Capture the cell that displays the provided text and extract its (X, Y) central coordinate. 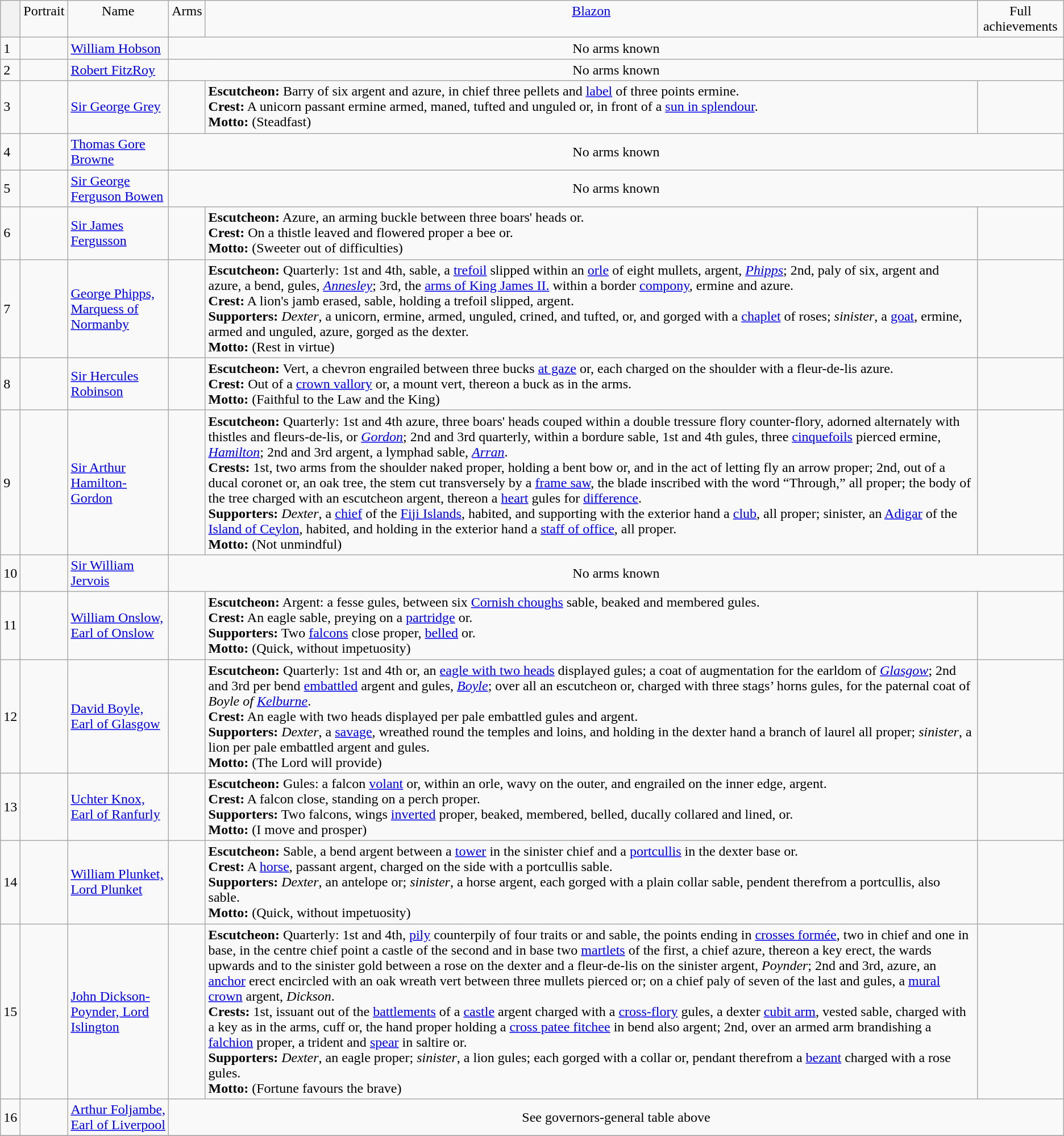
David Boyle, Earl of Glasgow (118, 716)
Sir Hercules Robinson (118, 384)
See governors-general table above (616, 1118)
George Phipps, Marquess of Normanby (118, 308)
Sir George Ferguson Bowen (118, 189)
Uchter Knox, Earl of Ranfurly (118, 807)
5 (10, 189)
Sir Arthur Hamilton-Gordon (118, 482)
Name (118, 19)
Blazon (591, 19)
Thomas Gore Browne (118, 151)
William Plunket, Lord Plunket (118, 882)
Full achievements (1020, 19)
10 (10, 573)
16 (10, 1118)
Robert FitzRoy (118, 70)
4 (10, 151)
14 (10, 882)
Sir George Grey (118, 107)
15 (10, 1011)
Portrait (44, 19)
7 (10, 308)
8 (10, 384)
3 (10, 107)
Arms (187, 19)
6 (10, 233)
2 (10, 70)
12 (10, 716)
13 (10, 807)
William Hobson (118, 48)
11 (10, 625)
1 (10, 48)
John Dickson-Poynder, Lord Islington (118, 1011)
Sir William Jervois (118, 573)
Sir James Fergusson (118, 233)
Arthur Foljambe, Earl of Liverpool (118, 1118)
9 (10, 482)
William Onslow, Earl of Onslow (118, 625)
